Output the (x, y) coordinate of the center of the cell containing the given text.  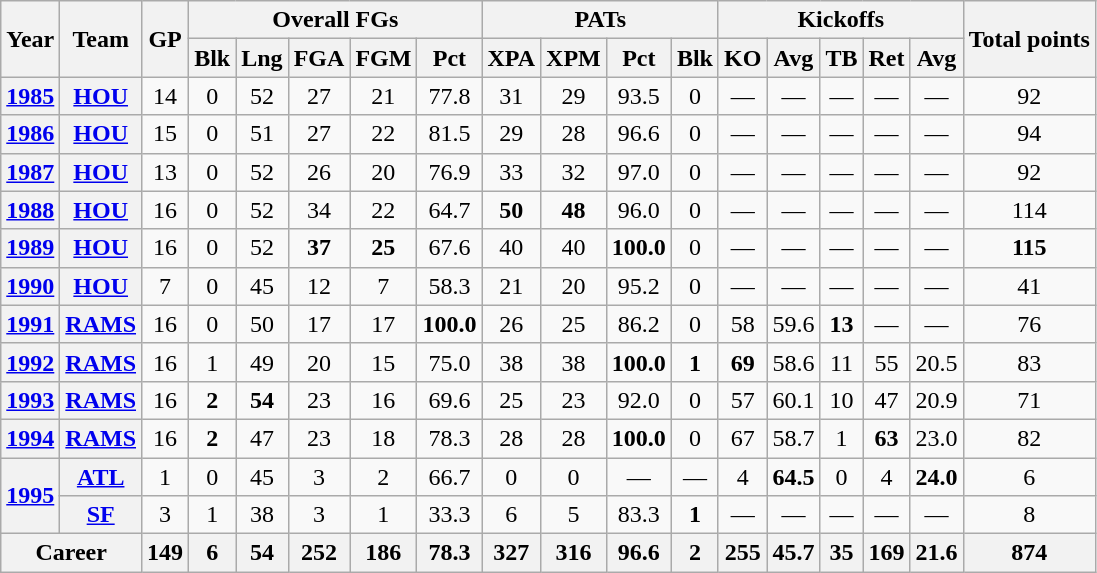
41 (1029, 286)
1986 (30, 134)
GP (166, 39)
11 (842, 362)
Year (30, 39)
64.7 (450, 210)
Lng (262, 58)
58 (742, 324)
63 (886, 438)
83 (1029, 362)
ATL (101, 477)
316 (574, 553)
10 (842, 400)
Kickoffs (840, 20)
1987 (30, 172)
58.7 (794, 438)
96.0 (638, 210)
58.6 (794, 362)
FGA (319, 58)
252 (319, 553)
75.0 (450, 362)
51 (262, 134)
8 (1029, 515)
20.5 (936, 362)
186 (384, 553)
169 (886, 553)
67 (742, 438)
SF (101, 515)
71 (1029, 400)
67.6 (450, 248)
1994 (30, 438)
18 (384, 438)
Career (72, 553)
Ret (886, 58)
49 (262, 362)
12 (319, 286)
66.7 (450, 477)
XPA (512, 58)
TB (842, 58)
35 (842, 553)
KO (742, 58)
114 (1029, 210)
60.1 (794, 400)
5 (574, 515)
55 (886, 362)
FGM (384, 58)
21.6 (936, 553)
1988 (30, 210)
115 (1029, 248)
97.0 (638, 172)
Total points (1029, 39)
PATs (600, 20)
255 (742, 553)
76 (1029, 324)
23.0 (936, 438)
83.3 (638, 515)
1991 (30, 324)
XPM (574, 58)
69 (742, 362)
Team (101, 39)
1992 (30, 362)
59.6 (794, 324)
58.3 (450, 286)
31 (512, 96)
93.5 (638, 96)
149 (166, 553)
86.2 (638, 324)
95.2 (638, 286)
34 (319, 210)
14 (166, 96)
1989 (30, 248)
33 (512, 172)
32 (574, 172)
76.9 (450, 172)
1995 (30, 496)
33.3 (450, 515)
24.0 (936, 477)
20.9 (936, 400)
81.5 (450, 134)
77.8 (450, 96)
94 (1029, 134)
1985 (30, 96)
48 (574, 210)
874 (1029, 553)
45.7 (794, 553)
327 (512, 553)
69.6 (450, 400)
64.5 (794, 477)
37 (319, 248)
Overall FGs (336, 20)
82 (1029, 438)
1993 (30, 400)
1990 (30, 286)
92.0 (638, 400)
57 (742, 400)
